Provide the (X, Y) coordinate of the cell's center where the given text is located.  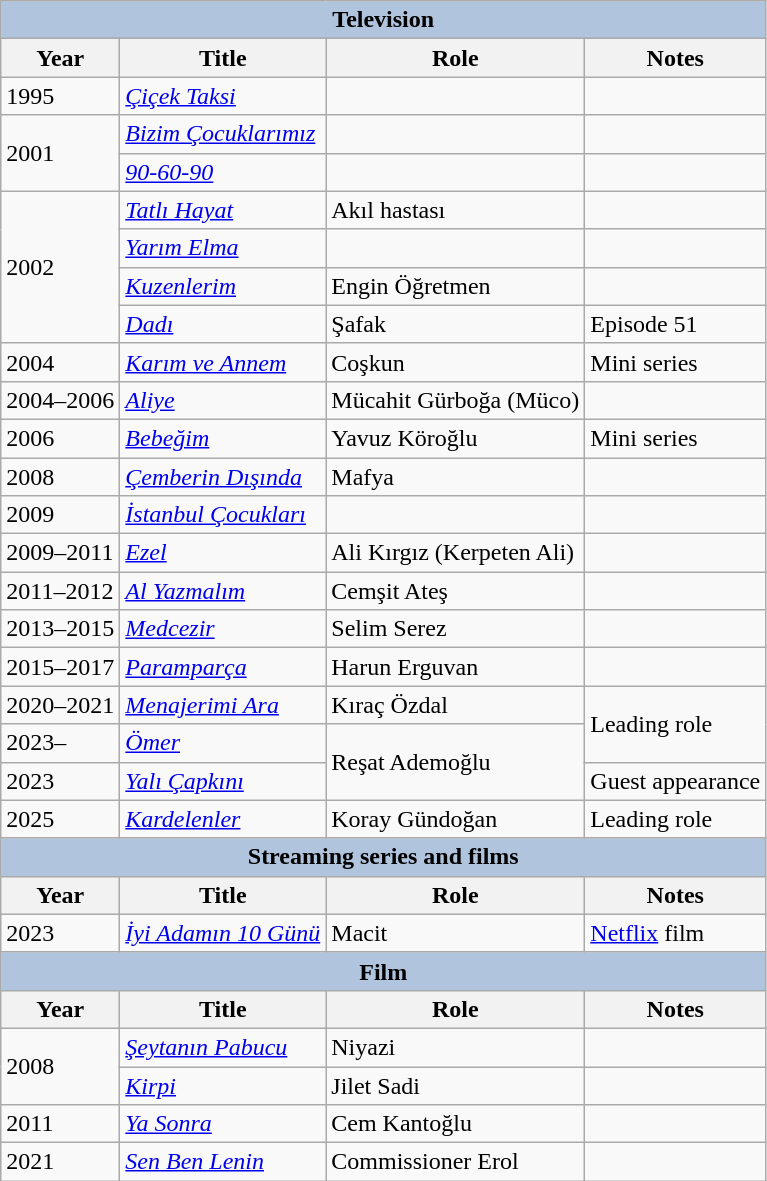
Karım ve Annem (223, 362)
Şafak (456, 324)
Mücahit Gürboğa (Müco) (456, 400)
Harun Erguvan (456, 667)
Kirpi (223, 1085)
Akıl hastası (456, 210)
Coşkun (456, 362)
2009 (60, 515)
1995 (60, 96)
Reşat Ademoğlu (456, 762)
Sen Ben Lenin (223, 1162)
Dadı (223, 324)
Selim Serez (456, 629)
Guest appearance (676, 781)
Ömer (223, 743)
Şeytanın Pabucu (223, 1047)
Macit (456, 933)
Jilet Sadi (456, 1085)
2006 (60, 438)
2004 (60, 362)
İstanbul Çocukları (223, 515)
2023– (60, 743)
Bizim Çocuklarımız (223, 134)
Aliye (223, 400)
Film (384, 971)
Çiçek Taksi (223, 96)
2020–2021 (60, 705)
2002 (60, 267)
2004–2006 (60, 400)
Kuzenlerim (223, 286)
2021 (60, 1162)
Commissioner Erol (456, 1162)
Tatlı Hayat (223, 210)
Medcezir (223, 629)
İyi Adamın 10 Günü (223, 933)
Koray Gündoğan (456, 819)
Engin Öğretmen (456, 286)
Kardelenler (223, 819)
Ezel (223, 553)
Kıraç Özdal (456, 705)
Çemberin Dışında (223, 477)
2011–2012 (60, 591)
Television (384, 20)
Ali Kırgız (Kerpeten Ali) (456, 553)
Mafya (456, 477)
Al Yazmalım (223, 591)
Niyazi (456, 1047)
Yalı Çapkını (223, 781)
2001 (60, 153)
Bebeğim (223, 438)
Menajerimi Ara (223, 705)
Streaming series and films (384, 857)
2025 (60, 819)
Paramparça (223, 667)
Netflix film (676, 933)
2009–2011 (60, 553)
90-60-90 (223, 172)
Cemşit Ateş (456, 591)
Yavuz Köroğlu (456, 438)
Episode 51 (676, 324)
2015–2017 (60, 667)
Ya Sonra (223, 1124)
Yarım Elma (223, 248)
2013–2015 (60, 629)
2011 (60, 1124)
Cem Kantoğlu (456, 1124)
